Scan for the cell matching the given text and deliver its (x, y) coordinate at center. 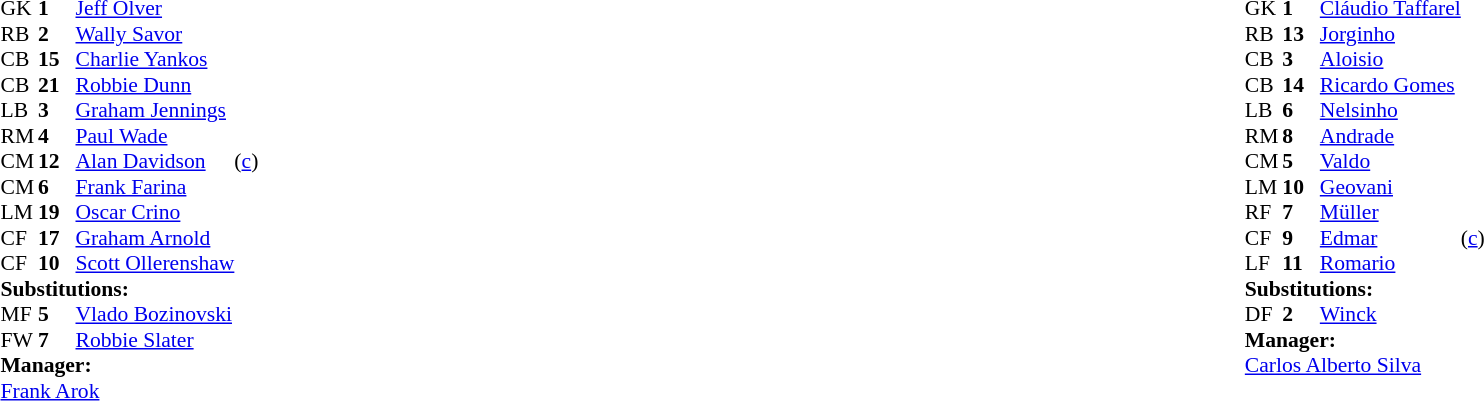
Andrade (1390, 136)
4 (57, 136)
12 (57, 161)
Carlos Alberto Silva (1353, 365)
Vlado Bozinovski (156, 315)
Müller (1390, 213)
11 (1301, 263)
21 (57, 85)
DF (1264, 315)
Graham Jennings (156, 111)
Valdo (1390, 161)
Frank Farina (156, 187)
Winck (1390, 315)
Romario (1390, 263)
MF (19, 315)
Wally Savor (156, 34)
RF (1264, 213)
13 (1301, 34)
FW (19, 340)
Scott Ollerenshaw (156, 263)
Edmar (1390, 238)
Nelsinho (1390, 111)
Robbie Slater (156, 340)
15 (57, 59)
9 (1301, 238)
Paul Wade (156, 136)
Jorginho (1390, 34)
8 (1301, 136)
Graham Arnold (156, 238)
17 (57, 238)
(c) (246, 161)
LF (1264, 263)
Geovani (1390, 187)
14 (1301, 85)
Alan Davidson (156, 161)
Aloisio (1390, 59)
Robbie Dunn (156, 85)
Charlie Yankos (156, 59)
Ricardo Gomes (1390, 85)
Oscar Crino (156, 213)
19 (57, 213)
